Scan for the cell matching the given text and deliver its (x, y) coordinate at center. 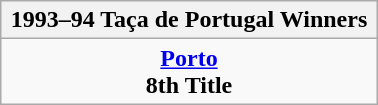
Porto8th Title (189, 72)
1993–94 Taça de Portugal Winners (189, 20)
